Detect which cell encompasses the target text, then output its [x, y] center coordinate. 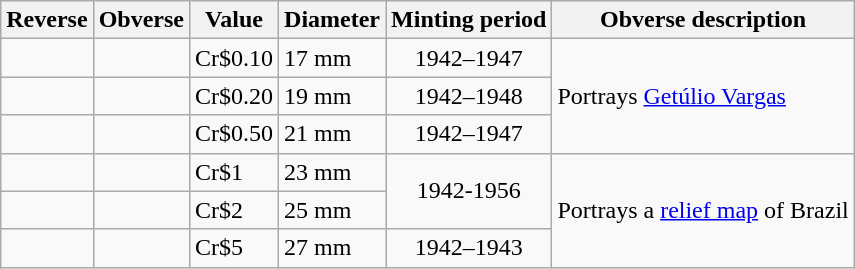
1942–1943 [469, 248]
27 mm [332, 248]
Reverse [47, 20]
Cr$2 [234, 210]
Minting period [469, 20]
Portrays a relief map of Brazil [703, 210]
Obverse [141, 20]
Cr$0.20 [234, 96]
1942-1956 [469, 191]
Cr$0.10 [234, 58]
19 mm [332, 96]
Cr$5 [234, 248]
Diameter [332, 20]
Cr$0.50 [234, 134]
25 mm [332, 210]
Obverse description [703, 20]
Portrays Getúlio Vargas [703, 96]
17 mm [332, 58]
1942–1948 [469, 96]
Value [234, 20]
Cr$1 [234, 172]
23 mm [332, 172]
21 mm [332, 134]
